Output the (x, y) coordinate of the center of the cell containing the given text.  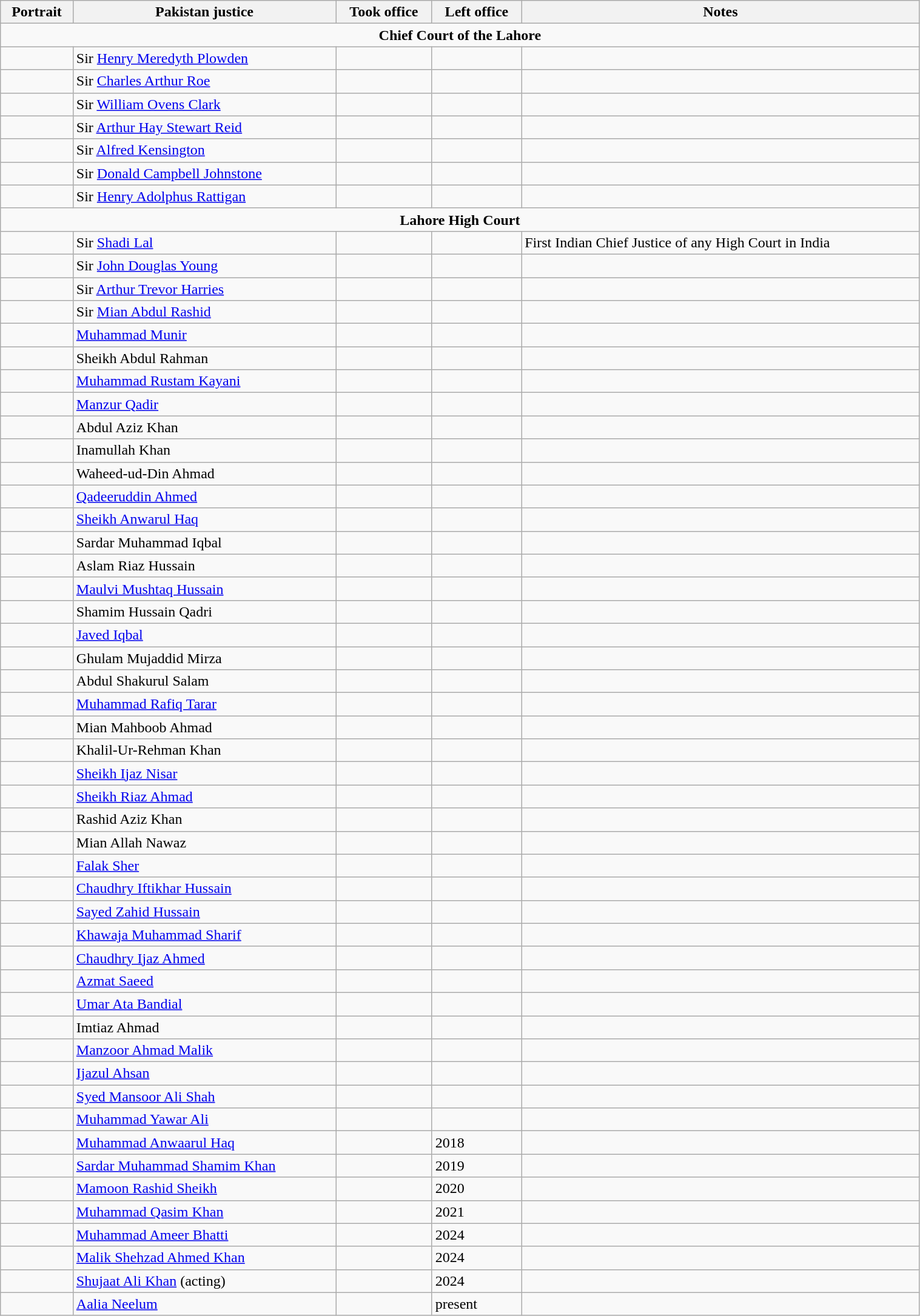
Maulvi Mushtaq Hussain (204, 589)
Falak Sher (204, 866)
Ijazul Ahsan (204, 1074)
2021 (477, 1212)
Sir William Ovens Clark (204, 104)
Sir Henry Meredyth Plowden (204, 58)
Sir Henry Adolphus Rattigan (204, 196)
Sheikh Abdul Rahman (204, 358)
Sir Mian Abdul Rashid (204, 312)
2018 (477, 1143)
Imtiaz Ahmad (204, 1027)
Notes (720, 12)
Sir Donald Campbell Johnstone (204, 173)
Umar Ata Bandial (204, 1004)
Rashid Aziz Khan (204, 820)
Mian Mahboob Ahmad (204, 727)
Left office (477, 12)
Inamullah Khan (204, 450)
Muhammad Qasim Khan (204, 1212)
Javed Iqbal (204, 635)
Khalil-Ur-Rehman Khan (204, 750)
Abdul Shakurul Salam (204, 681)
Sayed Zahid Hussain (204, 912)
Took office (384, 12)
Muhammad Yawar Ali (204, 1120)
Muhammad Ameer Bhatti (204, 1235)
Sardar Muhammad Iqbal (204, 543)
Azmat Saeed (204, 981)
Manzoor Ahmad Malik (204, 1050)
Mian Allah Nawaz (204, 843)
First Indian Chief Justice of any High Court in India (720, 242)
Chaudhry Iftikhar Hussain (204, 889)
Aalia Neelum (204, 1304)
Khawaja Muhammad Sharif (204, 935)
Abdul Aziz Khan (204, 427)
Shamim Hussain Qadri (204, 612)
Chief Court of the Lahore (460, 35)
Sir Arthur Hay Stewart Reid (204, 127)
2019 (477, 1166)
Manzur Qadir (204, 404)
Mamoon Rashid Sheikh (204, 1189)
Waheed-ud-Din Ahmad (204, 473)
Aslam Riaz Hussain (204, 566)
Sir John Douglas Young (204, 266)
Muhammad Anwaarul Haq (204, 1143)
Pakistan justice (204, 12)
2020 (477, 1189)
Sir Alfred Kensington (204, 150)
Sir Arthur Trevor Harries (204, 289)
Lahore High Court (460, 219)
Muhammad Rafiq Tarar (204, 704)
Sir Charles Arthur Roe (204, 81)
Sheikh Anwarul Haq (204, 519)
Muhammad Rustam Kayani (204, 381)
Sardar Muhammad Shamim Khan (204, 1166)
Shujaat Ali Khan (acting) (204, 1281)
Portrait (37, 12)
Chaudhry Ijaz Ahmed (204, 958)
present (477, 1304)
Sheikh Ijaz Nisar (204, 773)
Syed Mansoor Ali Shah (204, 1097)
Muhammad Munir (204, 335)
Sir Shadi Lal (204, 242)
Sheikh Riaz Ahmad (204, 797)
Malik Shehzad Ahmed Khan (204, 1258)
Ghulam Mujaddid Mirza (204, 658)
Qadeeruddin Ahmed (204, 496)
